Identify which cell holds the provided text, then report its (X, Y) central coordinate. 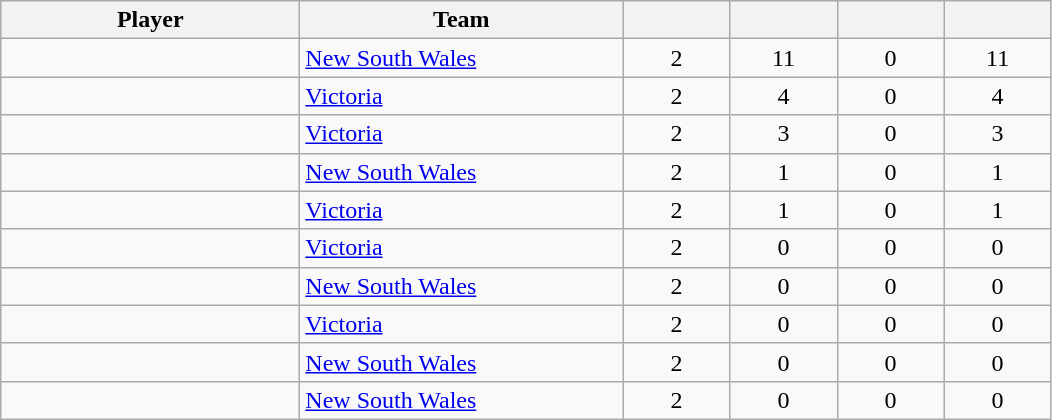
Team (462, 20)
Player (150, 20)
